Scan for the cell matching the given text and deliver its (X, Y) coordinate at center. 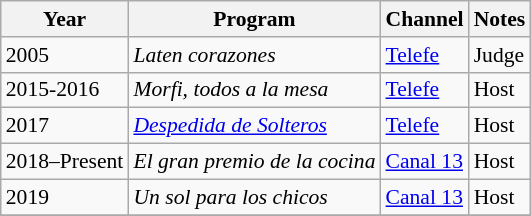
Despedida de Solteros (254, 126)
2018–Present (65, 162)
2015-2016 (65, 90)
Notes (500, 19)
2017 (65, 126)
El gran premio de la cocina (254, 162)
Channel (425, 19)
Program (254, 19)
Year (65, 19)
Laten corazones (254, 55)
2019 (65, 197)
Judge (500, 55)
2005 (65, 55)
Morfi, todos a la mesa (254, 90)
Un sol para los chicos (254, 197)
